Return the [x, y] coordinate for the center point of the cell that contains the specified text.  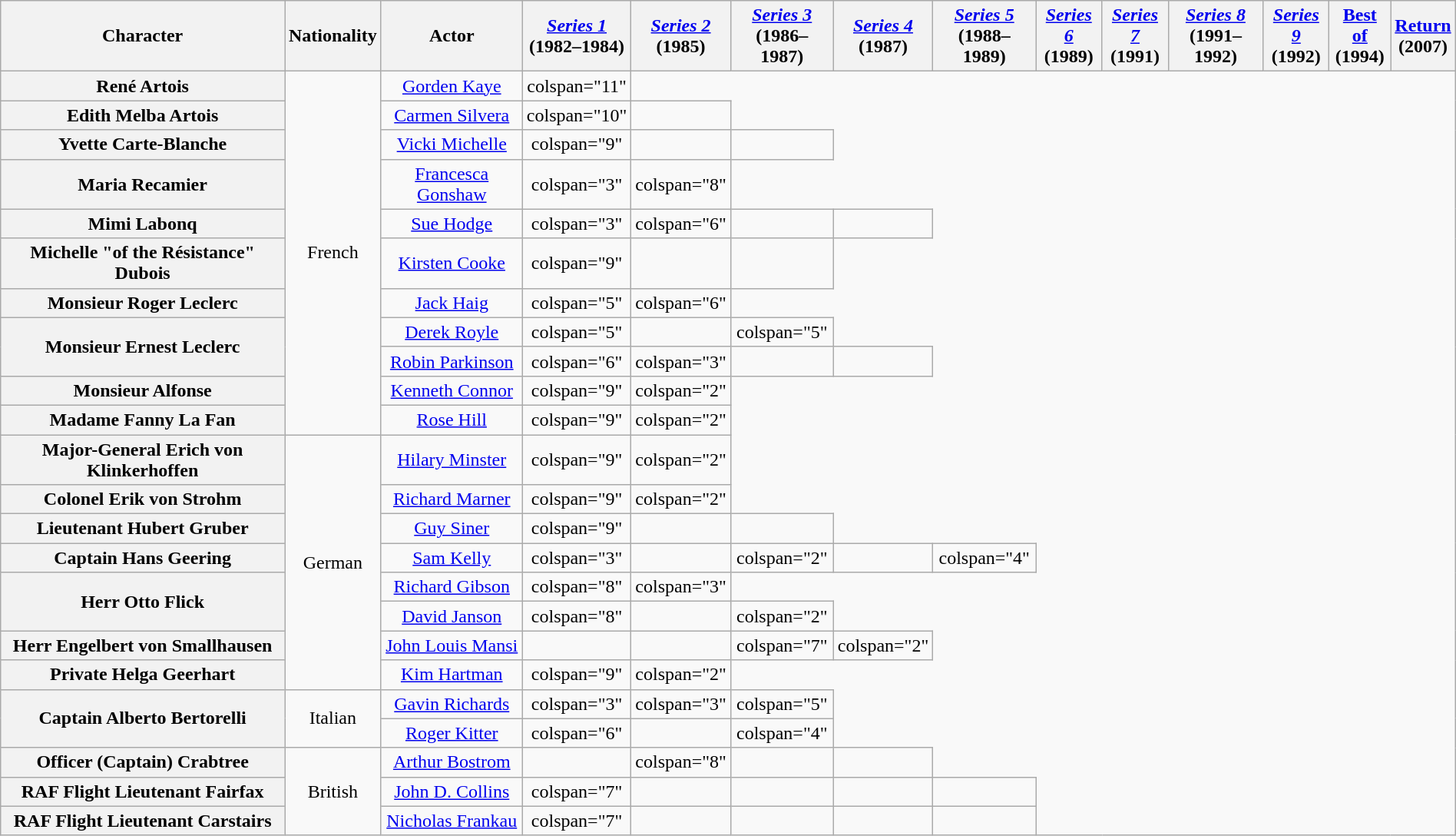
Series 7(1991) [1135, 36]
colspan="10" [577, 115]
Series 6(1989) [1069, 36]
Sam Kelly [452, 558]
colspan="11" [577, 86]
RAF Flight Lieutenant Carstairs [143, 821]
Captain Alberto Bertorelli [143, 718]
French [333, 254]
Guy Siner [452, 529]
Herr Otto Flick [143, 602]
Nicholas Frankau [452, 821]
Major-General Erich von Klinkerhoffen [143, 459]
Lieutenant Hubert Gruber [143, 529]
German [333, 562]
Kim Hartman [452, 675]
Derek Royle [452, 332]
Return(2007) [1423, 36]
David Janson [452, 616]
Roger Kitter [452, 733]
Mimi Labonq [143, 224]
Actor [452, 36]
Series 9(1992) [1296, 36]
Arthur Bostrom [452, 762]
Monsieur Roger Leclerc [143, 303]
Character [143, 36]
Best of(1994) [1360, 36]
Private Helga Geerhart [143, 675]
Officer (Captain) Crabtree [143, 762]
Francesca Gonshaw [452, 184]
Italian [333, 718]
Series 8(1991–1992) [1216, 36]
John Louis Mansi [452, 645]
Monsieur Ernest Leclerc [143, 347]
Edith Melba Artois [143, 115]
Nationality [333, 36]
Series 5(1988–1989) [984, 36]
British [333, 791]
Kenneth Connor [452, 390]
Jack Haig [452, 303]
Monsieur Alfonse [143, 390]
Yvette Carte-Blanche [143, 144]
Series 3(1986–1987) [782, 36]
Kirsten Cooke [452, 263]
Richard Gibson [452, 587]
Madame Fanny La Fan [143, 420]
Gorden Kaye [452, 86]
Hilary Minster [452, 459]
Carmen Silvera [452, 115]
Rose Hill [452, 420]
Maria Recamier [143, 184]
Herr Engelbert von Smallhausen [143, 645]
RAF Flight Lieutenant Fairfax [143, 791]
Gavin Richards [452, 704]
Michelle "of the Résistance" Dubois [143, 263]
Robin Parkinson [452, 361]
Colonel Erik von Strohm [143, 499]
John D. Collins [452, 791]
Series 2(1985) [681, 36]
Captain Hans Geering [143, 558]
Vicki Michelle [452, 144]
Series 1(1982–1984) [577, 36]
Series 4(1987) [883, 36]
René Artois [143, 86]
Sue Hodge [452, 224]
Richard Marner [452, 499]
